For the text-containing cell, return its midpoint in [X, Y] coordinate format. 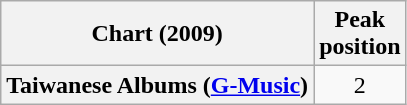
Chart (2009) [158, 34]
Peakposition [360, 34]
Taiwanese Albums (G-Music) [158, 85]
2 [360, 85]
